Capture the cell that displays the provided text and extract its (X, Y) central coordinate. 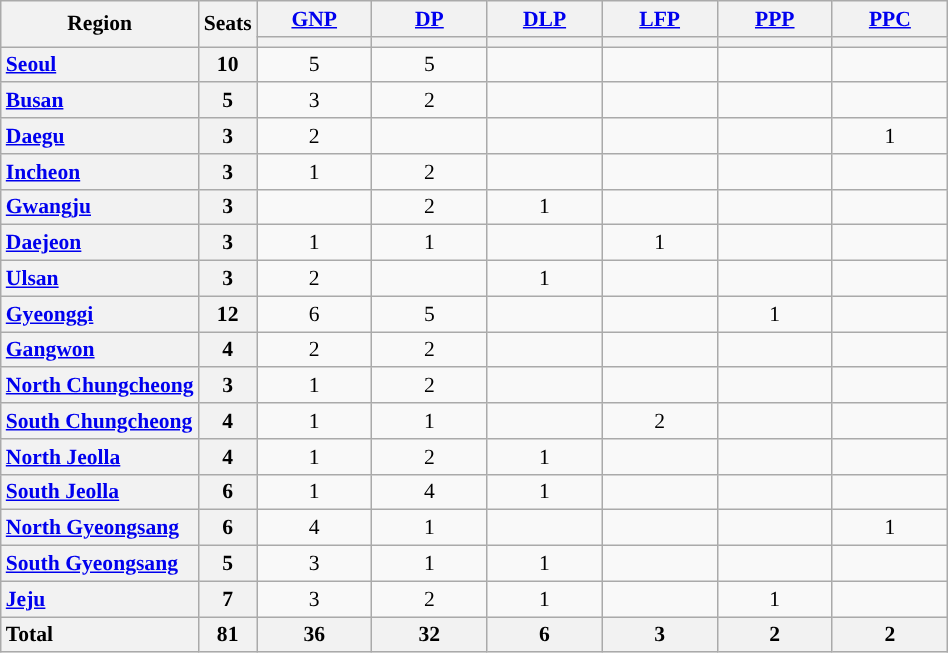
DP (430, 19)
Daejeon (100, 243)
GNP (314, 19)
North Chungcheong (100, 386)
Incheon (100, 172)
PPC (890, 19)
LFP (660, 19)
DLP (544, 19)
South Jeolla (100, 492)
Total (100, 635)
PPP (774, 19)
South Chungcheong (100, 421)
North Gyeongsang (100, 528)
Seoul (100, 65)
Gyeonggi (100, 314)
Busan (100, 101)
Seats (228, 24)
32 (430, 635)
7 (228, 599)
10 (228, 65)
12 (228, 314)
Daegu (100, 136)
Ulsan (100, 279)
81 (228, 635)
Region (100, 24)
South Gyeongsang (100, 564)
North Jeolla (100, 457)
Jeju (100, 599)
36 (314, 635)
Gangwon (100, 350)
Gwangju (100, 207)
